Detect which cell encompasses the target text, then output its [x, y] center coordinate. 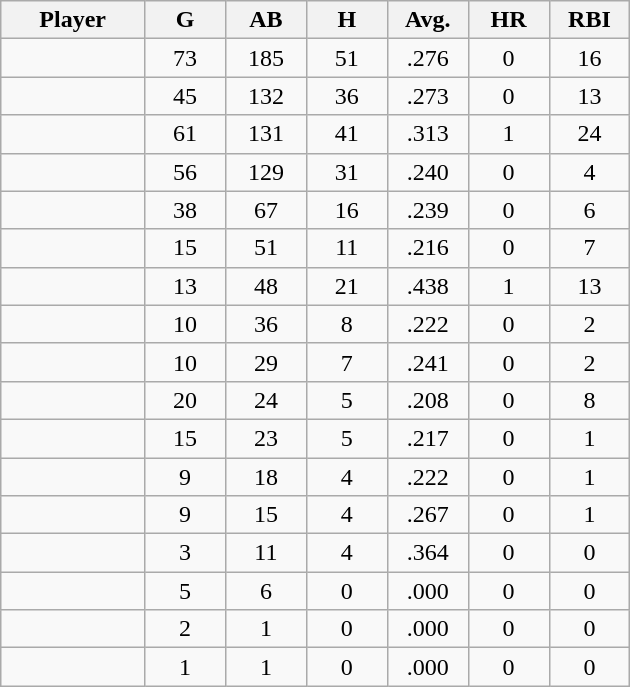
Avg. [428, 20]
G [186, 20]
.241 [428, 362]
3 [186, 553]
H [346, 20]
.267 [428, 515]
29 [266, 362]
.208 [428, 400]
.273 [428, 96]
38 [186, 210]
.216 [428, 248]
18 [266, 477]
.276 [428, 58]
31 [346, 172]
131 [266, 134]
48 [266, 286]
73 [186, 58]
56 [186, 172]
.240 [428, 172]
21 [346, 286]
20 [186, 400]
132 [266, 96]
.438 [428, 286]
.313 [428, 134]
.364 [428, 553]
61 [186, 134]
45 [186, 96]
41 [346, 134]
Player [73, 20]
AB [266, 20]
RBI [590, 20]
185 [266, 58]
129 [266, 172]
HR [508, 20]
.239 [428, 210]
.217 [428, 438]
23 [266, 438]
67 [266, 210]
